For the text-containing cell, return its midpoint in [x, y] coordinate format. 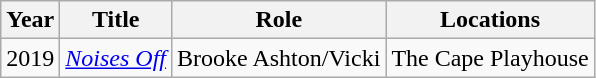
Locations [490, 20]
Title [116, 20]
2019 [30, 58]
The Cape Playhouse [490, 58]
Brooke Ashton/Vicki [279, 58]
Year [30, 20]
Role [279, 20]
Noises Off [116, 58]
